Identify which cell holds the provided text, then report its (X, Y) central coordinate. 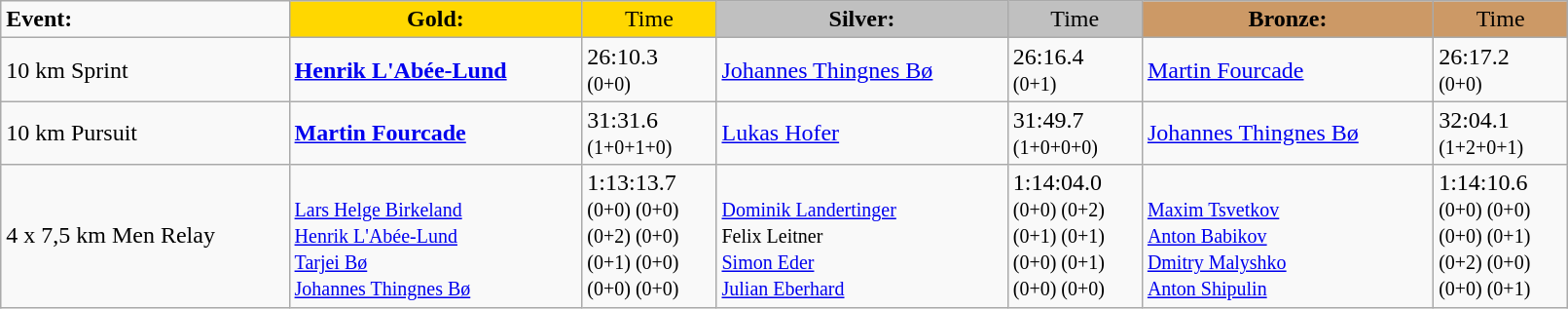
4 x 7,5 km Men Relay (145, 236)
31:49.7(1+0+0+0) (1075, 133)
26:10.3(0+0) (649, 70)
Lukas Hofer (862, 133)
10 km Sprint (145, 70)
1:14:10.6(0+0) (0+0)(0+0) (0+1)(0+2) (0+0)(0+0) (0+1) (1501, 236)
32:04.1(1+2+0+1) (1501, 133)
10 km Pursuit (145, 133)
31:31.6(1+0+1+0) (649, 133)
Henrik L'Abée-Lund (436, 70)
26:17.2(0+0) (1501, 70)
Silver: (862, 19)
Dominik LandertingerFelix LeitnerSimon EderJulian Eberhard (862, 236)
1:14:04.0(0+0) (0+2)(0+1) (0+1)(0+0) (0+1)(0+0) (0+0) (1075, 236)
Bronze: (1287, 19)
1:13:13.7(0+0) (0+0)(0+2) (0+0)(0+1) (0+0)(0+0) (0+0) (649, 236)
Lars Helge BirkelandHenrik L'Abée-LundTarjei BøJohannes Thingnes Bø (436, 236)
Gold: (436, 19)
26:16.4(0+1) (1075, 70)
Event: (145, 19)
Maxim TsvetkovAnton BabikovDmitry MalyshkoAnton Shipulin (1287, 236)
